Determine the (X, Y) coordinate at the center of the cell enclosing the given text.  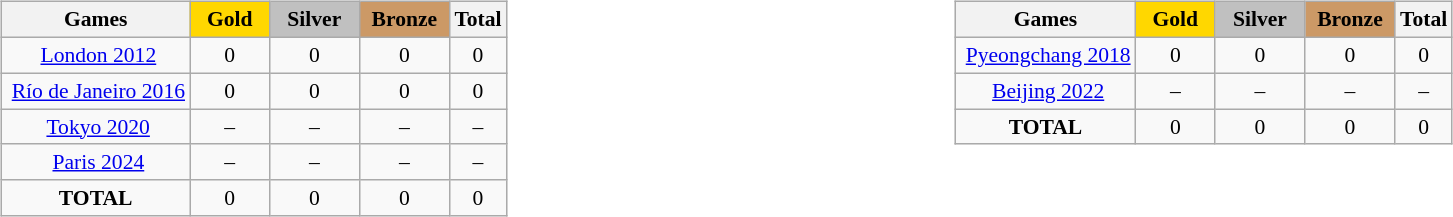
Paris 2024 (96, 162)
Tokyo 2020 (96, 127)
Pyeongchang 2018 (1045, 55)
Río de Janeiro 2016 (96, 91)
Beijing 2022 (1045, 91)
London 2012 (96, 55)
